Determine the [X, Y] coordinate at the center of the cell enclosing the given text.  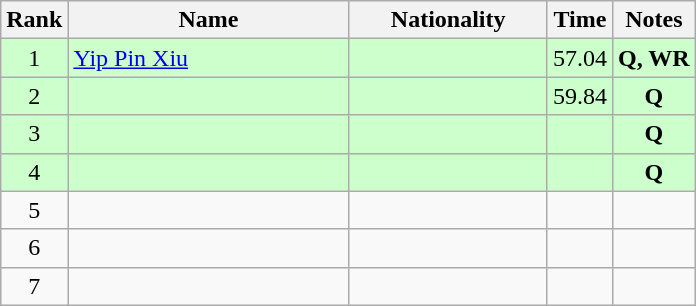
Yip Pin Xiu [208, 58]
6 [34, 248]
Rank [34, 20]
1 [34, 58]
7 [34, 286]
3 [34, 134]
59.84 [580, 96]
4 [34, 172]
Time [580, 20]
57.04 [580, 58]
Name [208, 20]
Q, WR [654, 58]
5 [34, 210]
2 [34, 96]
Notes [654, 20]
Nationality [448, 20]
